Detect which cell encompasses the target text, then output its (x, y) center coordinate. 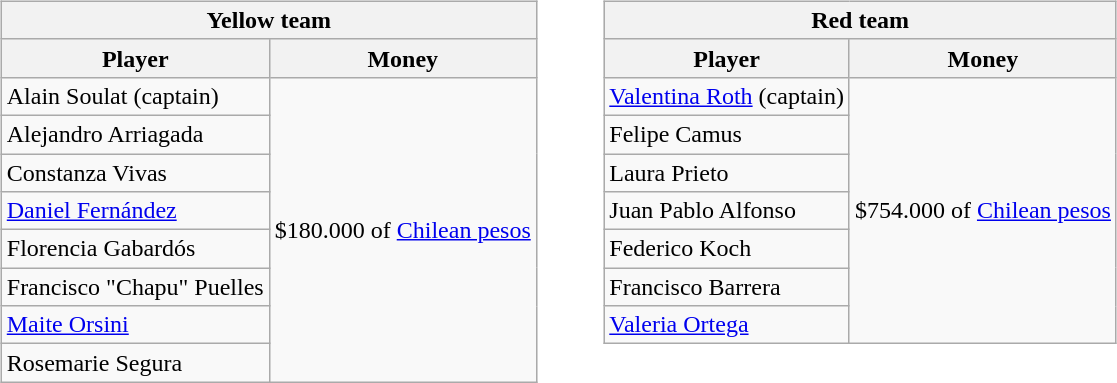
Constanza Vivas (135, 173)
Red team (860, 20)
Federico Koch (727, 249)
Daniel Fernández (135, 211)
Francisco Barrera (727, 287)
Alejandro Arriagada (135, 134)
Yellow team (268, 20)
$754.000 of Chilean pesos (982, 210)
Francisco "Chapu" Puelles (135, 287)
Alain Soulat (captain) (135, 96)
$180.000 of Chilean pesos (402, 229)
Laura Prieto (727, 173)
Valentina Roth (captain) (727, 96)
Rosemarie Segura (135, 363)
Florencia Gabardós (135, 249)
Felipe Camus (727, 134)
Maite Orsini (135, 325)
Valeria Ortega (727, 325)
Juan Pablo Alfonso (727, 211)
